Extract the (X, Y) coordinate from the center of the cell holding the provided text.  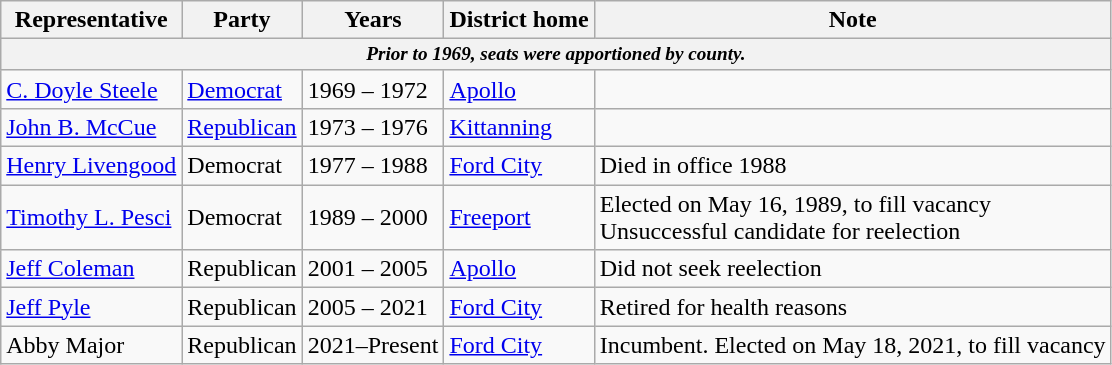
Retired for health reasons (852, 307)
C. Doyle Steele (92, 89)
John B. McCue (92, 128)
Incumbent. Elected on May 18, 2021, to fill vacancy (852, 345)
Kittanning (519, 128)
2005 – 2021 (373, 307)
2001 – 2005 (373, 269)
2021–Present (373, 345)
Abby Major (92, 345)
1977 – 1988 (373, 166)
Note (852, 20)
Prior to 1969, seats were apportioned by county. (556, 55)
Timothy L. Pesci (92, 218)
Party (242, 20)
Henry Livengood (92, 166)
Representative (92, 20)
1989 – 2000 (373, 218)
Jeff Pyle (92, 307)
District home (519, 20)
Years (373, 20)
1973 – 1976 (373, 128)
Elected on May 16, 1989, to fill vacancyUnsuccessful candidate for reelection (852, 218)
1969 – 1972 (373, 89)
Freeport (519, 218)
Did not seek reelection (852, 269)
Died in office 1988 (852, 166)
Jeff Coleman (92, 269)
